Scan for the cell matching the given text and deliver its (x, y) coordinate at center. 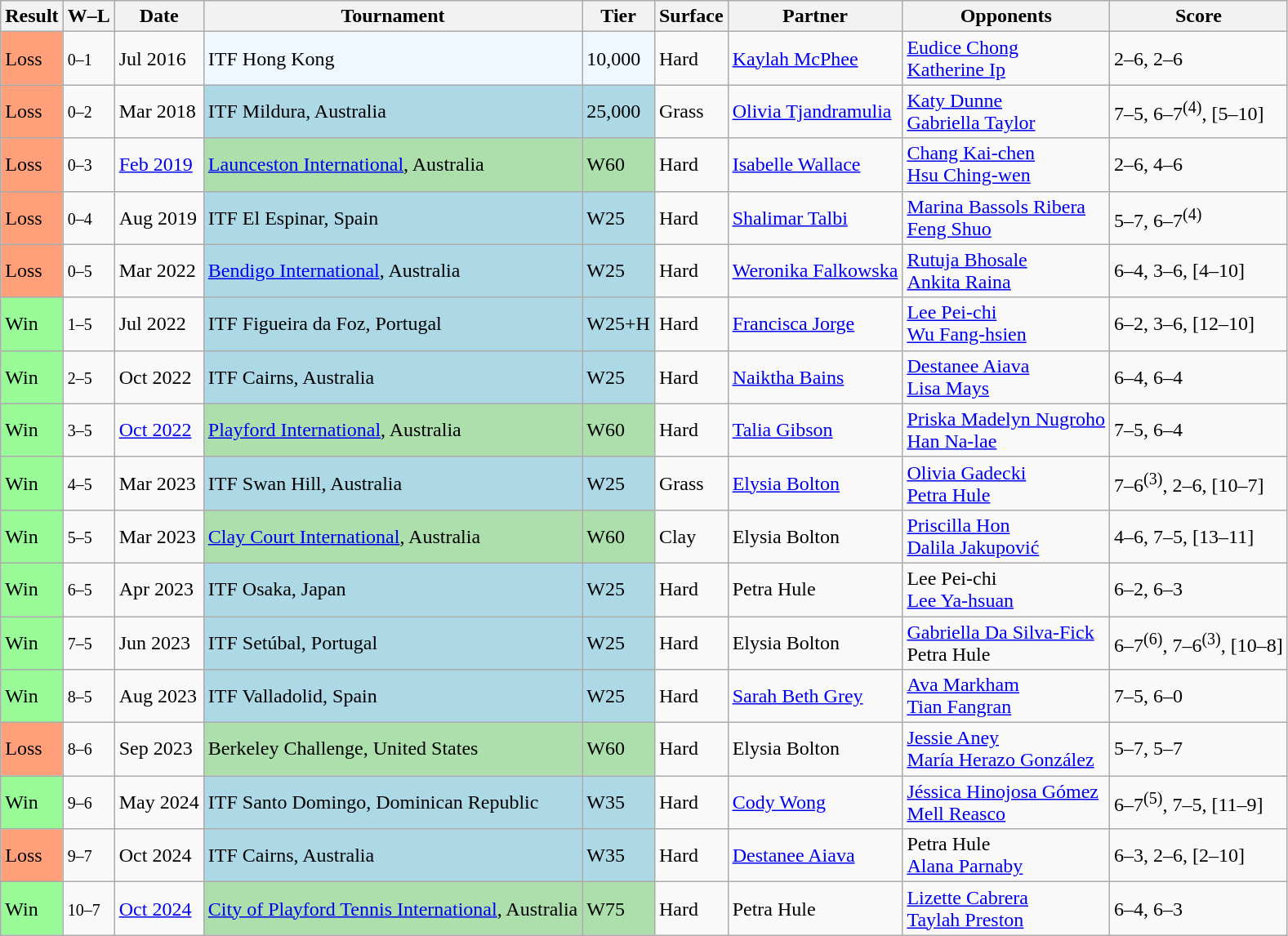
6–3, 2–6, [2–10] (1199, 856)
Apr 2023 (158, 590)
5–7, 6–7(4) (1199, 217)
Partner (815, 16)
Gabriella Da Silva-Fick Petra Hule (1006, 642)
Score (1199, 16)
Bendigo International, Australia (393, 271)
8–5 (88, 696)
Eudice Chong Katherine Ip (1006, 59)
Clay Court International, Australia (393, 536)
9–7 (88, 856)
Olivia Gadecki Petra Hule (1006, 484)
Tournament (393, 16)
Rutuja Bhosale Ankita Raina (1006, 271)
Jessie Aney María Herazo González (1006, 750)
ITF Osaka, Japan (393, 590)
6–2, 6–3 (1199, 590)
9–6 (88, 802)
6–5 (88, 590)
1–5 (88, 323)
ITF El Espinar, Spain (393, 217)
25,000 (619, 111)
2–5 (88, 377)
Lee Pei-chi Wu Fang-hsien (1006, 323)
Feb 2019 (158, 165)
7–5, 6–4 (1199, 430)
ITF Mildura, Australia (393, 111)
Marina Bassols Ribera Feng Shuo (1006, 217)
Katy Dunne Gabriella Taylor (1006, 111)
7–6(3), 2–6, [10–7] (1199, 484)
ITF Swan Hill, Australia (393, 484)
ITF Valladolid, Spain (393, 696)
Lizette Cabrera Taylah Preston (1006, 908)
Jul 2016 (158, 59)
W75 (619, 908)
Olivia Tjandramulia (815, 111)
ITF Santo Domingo, Dominican Republic (393, 802)
7–5 (88, 642)
10–7 (88, 908)
Destanee Aiava (815, 856)
Playford International, Australia (393, 430)
0–4 (88, 217)
Clay (691, 536)
Kaylah McPhee (815, 59)
4–5 (88, 484)
Opponents (1006, 16)
Result (32, 16)
4–6, 7–5, [13–11] (1199, 536)
Weronika Falkowska (815, 271)
0–1 (88, 59)
6–7(6), 7–6(3), [10–8] (1199, 642)
Launceston International, Australia (393, 165)
ITF Setúbal, Portugal (393, 642)
Priscilla Hon Dalila Jakupović (1006, 536)
2–6, 2–6 (1199, 59)
Francisca Jorge (815, 323)
2–6, 4–6 (1199, 165)
0–3 (88, 165)
ITF Hong Kong (393, 59)
Mar 2018 (158, 111)
5–5 (88, 536)
Destanee Aiava Lisa Mays (1006, 377)
6–4, 6–3 (1199, 908)
Mar 2022 (158, 271)
6–4, 3–6, [4–10] (1199, 271)
7–5, 6–7(4), [5–10] (1199, 111)
Ava Markham Tian Fangran (1006, 696)
Cody Wong (815, 802)
Sep 2023 (158, 750)
Date (158, 16)
Priska Madelyn Nugroho Han Na-lae (1006, 430)
6–2, 3–6, [12–10] (1199, 323)
Tier (619, 16)
Berkeley Challenge, United States (393, 750)
Naiktha Bains (815, 377)
W–L (88, 16)
ITF Figueira da Foz, Portugal (393, 323)
Lee Pei-chi Lee Ya-hsuan (1006, 590)
0–2 (88, 111)
W25+H (619, 323)
City of Playford Tennis International, Australia (393, 908)
5–7, 5–7 (1199, 750)
Surface (691, 16)
3–5 (88, 430)
6–4, 6–4 (1199, 377)
Sarah Beth Grey (815, 696)
Isabelle Wallace (815, 165)
Jun 2023 (158, 642)
Talia Gibson (815, 430)
8–6 (88, 750)
Aug 2023 (158, 696)
Petra Hule Alana Parnaby (1006, 856)
0–5 (88, 271)
10,000 (619, 59)
Jéssica Hinojosa Gómez Mell Reasco (1006, 802)
6–7(5), 7–5, [11–9] (1199, 802)
Chang Kai-chen Hsu Ching-wen (1006, 165)
7–5, 6–0 (1199, 696)
May 2024 (158, 802)
Aug 2019 (158, 217)
Jul 2022 (158, 323)
Shalimar Talbi (815, 217)
